Pinpoint the cell where the given text exists, returning its [X, Y] midpoint coordinate. 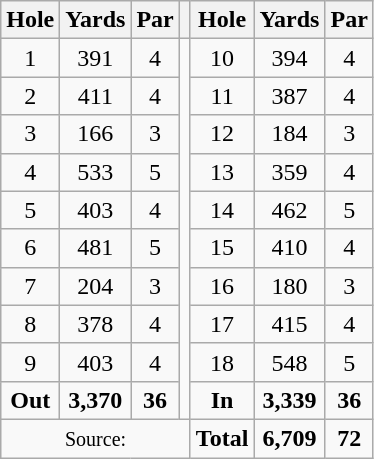
410 [290, 248]
1 [30, 58]
Source: [96, 438]
3,339 [290, 400]
8 [30, 324]
11 [222, 96]
411 [96, 96]
462 [290, 210]
7 [30, 286]
548 [290, 362]
10 [222, 58]
14 [222, 210]
481 [96, 248]
6 [30, 248]
3,370 [96, 400]
378 [96, 324]
2 [30, 96]
6,709 [290, 438]
180 [290, 286]
9 [30, 362]
533 [96, 172]
17 [222, 324]
13 [222, 172]
Total [222, 438]
166 [96, 134]
204 [96, 286]
184 [290, 134]
12 [222, 134]
387 [290, 96]
415 [290, 324]
In [222, 400]
15 [222, 248]
359 [290, 172]
394 [290, 58]
16 [222, 286]
Out [30, 400]
391 [96, 58]
72 [349, 438]
18 [222, 362]
